Determine the [x, y] coordinate at the center of the cell enclosing the given text.  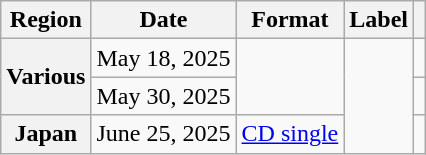
Format [290, 20]
Various [46, 77]
May 18, 2025 [164, 58]
May 30, 2025 [164, 96]
Date [164, 20]
CD single [290, 134]
Region [46, 20]
Label [379, 20]
Japan [46, 134]
June 25, 2025 [164, 134]
